Output the (X, Y) coordinate of the center of the cell containing the given text.  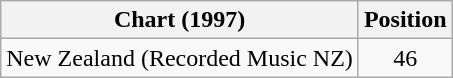
Chart (1997) (180, 20)
46 (405, 58)
New Zealand (Recorded Music NZ) (180, 58)
Position (405, 20)
